Capture the cell that displays the provided text and extract its (X, Y) central coordinate. 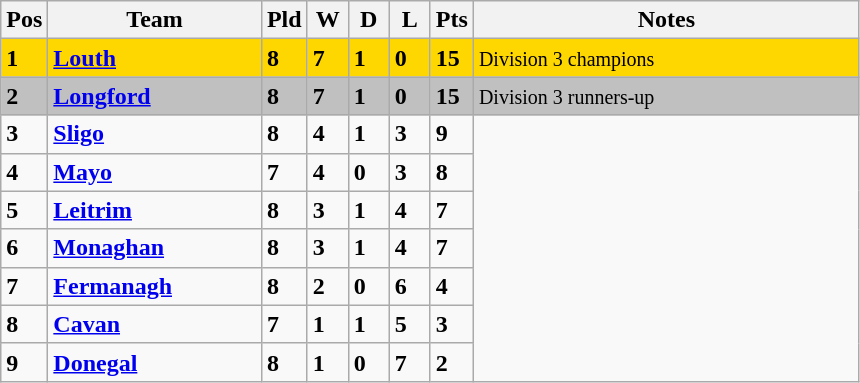
L (410, 20)
Longford (155, 96)
Monaghan (155, 248)
Team (155, 20)
Sligo (155, 134)
Leitrim (155, 210)
Pos (24, 20)
Fermanagh (155, 286)
Notes (666, 20)
Cavan (155, 324)
Pld (284, 20)
Louth (155, 58)
Mayo (155, 172)
Division 3 runners-up (666, 96)
Division 3 champions (666, 58)
Pts (452, 20)
Donegal (155, 362)
D (368, 20)
W (328, 20)
